Output the (x, y) coordinate of the center of the cell containing the given text.  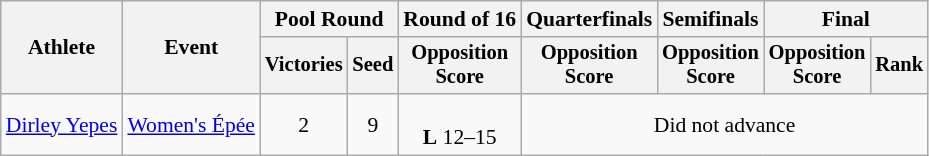
Semifinals (710, 19)
Round of 16 (460, 19)
Victories (304, 66)
Event (191, 48)
Did not advance (724, 124)
2 (304, 124)
Final (846, 19)
Athlete (62, 48)
Dirley Yepes (62, 124)
Women's Épée (191, 124)
Rank (899, 66)
9 (374, 124)
L 12–15 (460, 124)
Quarterfinals (589, 19)
Pool Round (329, 19)
Seed (374, 66)
